Find where the given text appears and provide that cell's center as (X, Y) coordinate. 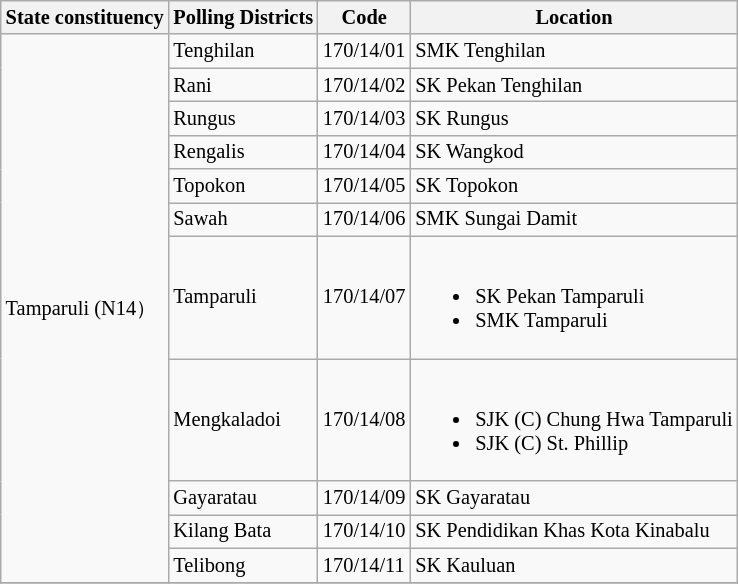
Rungus (243, 118)
SK Pekan Tenghilan (574, 85)
170/14/04 (364, 152)
170/14/11 (364, 565)
170/14/09 (364, 498)
170/14/06 (364, 219)
Rani (243, 85)
Mengkaladoi (243, 419)
170/14/02 (364, 85)
170/14/01 (364, 51)
SK Kauluan (574, 565)
SK Rungus (574, 118)
Rengalis (243, 152)
170/14/10 (364, 531)
Tamparuli (N14） (85, 308)
Sawah (243, 219)
SMK Sungai Damit (574, 219)
Tamparuli (243, 297)
170/14/07 (364, 297)
Telibong (243, 565)
SK Gayaratau (574, 498)
SK Topokon (574, 186)
Gayaratau (243, 498)
Tenghilan (243, 51)
170/14/03 (364, 118)
Code (364, 17)
SJK (C) Chung Hwa TamparuliSJK (C) St. Phillip (574, 419)
State constituency (85, 17)
SK Wangkod (574, 152)
Topokon (243, 186)
SK Pendidikan Khas Kota Kinabalu (574, 531)
Kilang Bata (243, 531)
SK Pekan TamparuliSMK Tamparuli (574, 297)
Polling Districts (243, 17)
170/14/08 (364, 419)
Location (574, 17)
SMK Tenghilan (574, 51)
170/14/05 (364, 186)
